Capture the cell that displays the provided text and extract its (x, y) central coordinate. 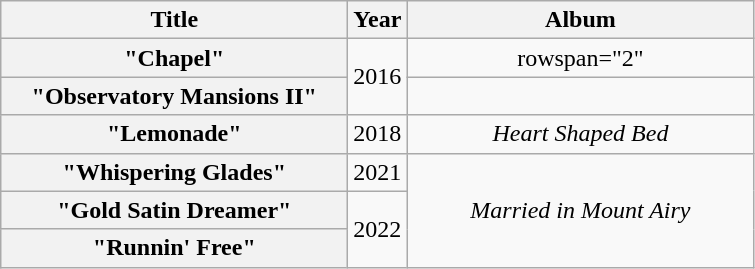
"Chapel" (174, 58)
rowspan="2" (580, 58)
Married in Mount Airy (580, 210)
Heart Shaped Bed (580, 134)
"Gold Satin Dreamer" (174, 210)
"Lemonade" (174, 134)
"Whispering Glades" (174, 172)
2021 (378, 172)
2022 (378, 229)
"Observatory Mansions II" (174, 96)
Title (174, 20)
Album (580, 20)
2016 (378, 77)
Year (378, 20)
"Runnin' Free" (174, 248)
2018 (378, 134)
